Identify which cell holds the provided text, then report its [x, y] central coordinate. 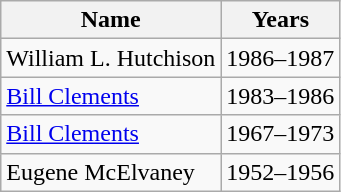
Years [280, 20]
Eugene McElvaney [111, 172]
William L. Hutchison [111, 58]
1983–1986 [280, 96]
1986–1987 [280, 58]
1952–1956 [280, 172]
Name [111, 20]
1967–1973 [280, 134]
